Determine the [X, Y] coordinate at the center of the cell enclosing the given text.  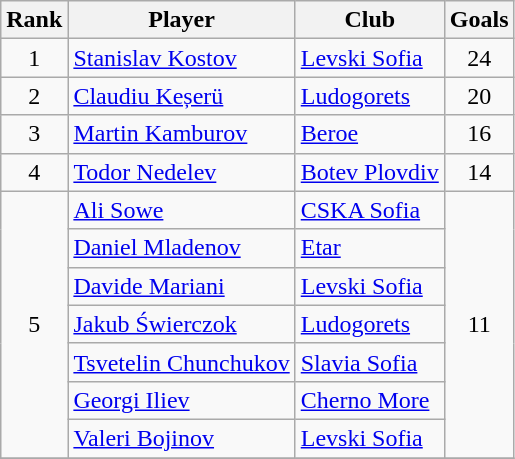
3 [34, 134]
Valeri Bojinov [182, 438]
Player [182, 20]
Todor Nedelev [182, 172]
Georgi Iliev [182, 400]
14 [479, 172]
Claudiu Keșerü [182, 96]
Cherno More [370, 400]
24 [479, 58]
Club [370, 20]
Botev Plovdiv [370, 172]
11 [479, 324]
Tsvetelin Chunchukov [182, 362]
1 [34, 58]
Goals [479, 20]
Rank [34, 20]
20 [479, 96]
Stanislav Kostov [182, 58]
Davide Mariani [182, 286]
Etar [370, 248]
2 [34, 96]
Jakub Świerczok [182, 324]
Slavia Sofia [370, 362]
Ali Sowe [182, 210]
4 [34, 172]
Beroe [370, 134]
5 [34, 324]
CSKA Sofia [370, 210]
Daniel Mladenov [182, 248]
16 [479, 134]
Martin Kamburov [182, 134]
